Output the (X, Y) coordinate of the center of the cell containing the given text.  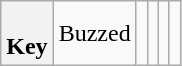
Key (27, 34)
Buzzed (94, 34)
